For the text-containing cell, return its midpoint in [x, y] coordinate format. 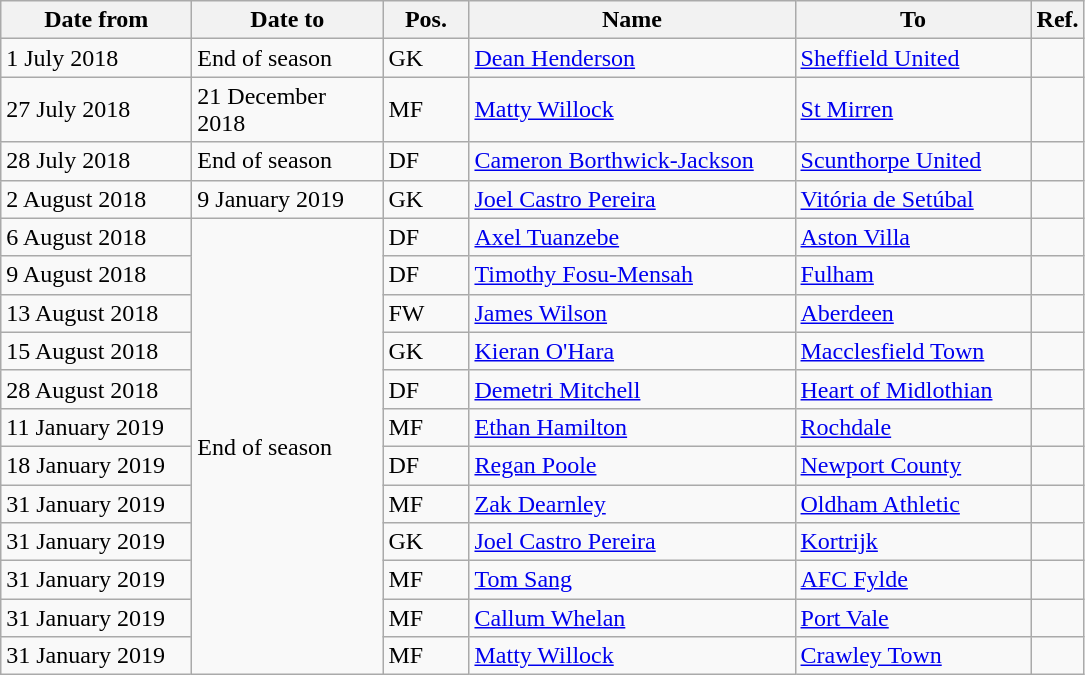
Demetri Mitchell [632, 389]
15 August 2018 [96, 351]
Ref. [1058, 20]
Name [632, 20]
Axel Tuanzebe [632, 237]
Crawley Town [913, 656]
Kortrijk [913, 542]
2 August 2018 [96, 199]
Date to [288, 20]
Fulham [913, 275]
Sheffield United [913, 58]
9 August 2018 [96, 275]
Heart of Midlothian [913, 389]
Aston Villa [913, 237]
James Wilson [632, 313]
28 August 2018 [96, 389]
To [913, 20]
AFC Fylde [913, 580]
28 July 2018 [96, 161]
St Mirren [913, 110]
Rochdale [913, 427]
Newport County [913, 465]
Aberdeen [913, 313]
Vitória de Setúbal [913, 199]
Regan Poole [632, 465]
Date from [96, 20]
Ethan Hamilton [632, 427]
1 July 2018 [96, 58]
Scunthorpe United [913, 161]
FW [426, 313]
6 August 2018 [96, 237]
13 August 2018 [96, 313]
Cameron Borthwick-Jackson [632, 161]
9 January 2019 [288, 199]
Port Vale [913, 618]
Tom Sang [632, 580]
Macclesfield Town [913, 351]
Oldham Athletic [913, 503]
Kieran O'Hara [632, 351]
Pos. [426, 20]
Zak Dearnley [632, 503]
Callum Whelan [632, 618]
21 December 2018 [288, 110]
27 July 2018 [96, 110]
Timothy Fosu-Mensah [632, 275]
18 January 2019 [96, 465]
11 January 2019 [96, 427]
Dean Henderson [632, 58]
